Extract the [X, Y] coordinate from the center of the cell holding the provided text.  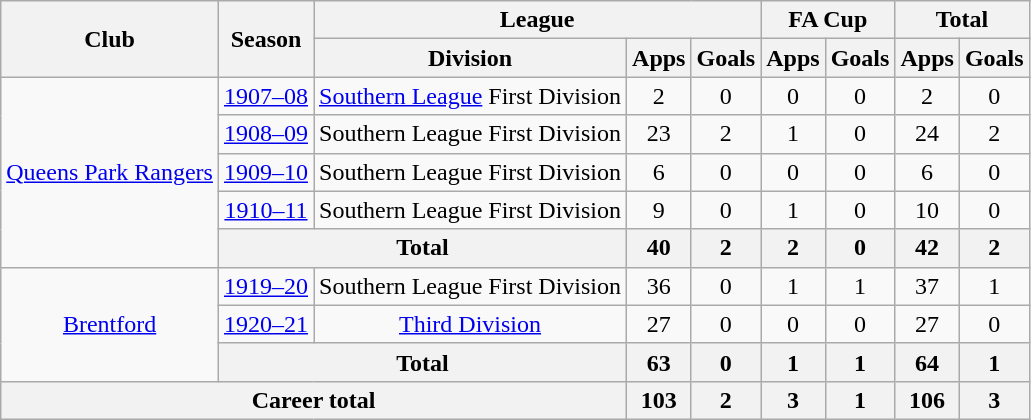
League [538, 20]
37 [927, 286]
40 [659, 248]
103 [659, 400]
Club [110, 39]
1908–09 [266, 134]
23 [659, 134]
Queens Park Rangers [110, 172]
36 [659, 286]
1920–21 [266, 324]
106 [927, 400]
42 [927, 248]
Brentford [110, 324]
FA Cup [828, 20]
1907–08 [266, 96]
63 [659, 362]
Season [266, 39]
Third Division [470, 324]
10 [927, 210]
24 [927, 134]
9 [659, 210]
64 [927, 362]
1910–11 [266, 210]
1919–20 [266, 286]
Division [470, 58]
Career total [314, 400]
1909–10 [266, 172]
